For the text-containing cell, return its midpoint in [X, Y] coordinate format. 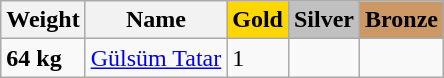
Gülsüm Tatar [156, 58]
Weight [43, 20]
Bronze [402, 20]
64 kg [43, 58]
Name [156, 20]
Gold [258, 20]
Silver [324, 20]
1 [258, 58]
